Output the (X, Y) coordinate of the center of the cell containing the given text.  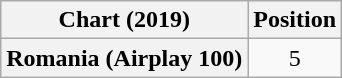
Romania (Airplay 100) (124, 58)
Chart (2019) (124, 20)
5 (295, 58)
Position (295, 20)
